Search for the cell housing the specified text and yield its (x, y) center coordinate. 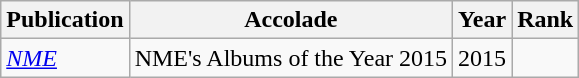
2015 (482, 58)
Accolade (290, 20)
NME (65, 58)
NME's Albums of the Year 2015 (290, 58)
Year (482, 20)
Rank (546, 20)
Publication (65, 20)
